Pinpoint the cell where the given text exists, returning its (x, y) midpoint coordinate. 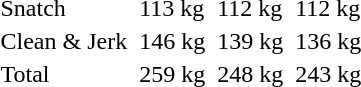
146 kg (172, 41)
139 kg (250, 41)
